For the text-containing cell, return its midpoint in [X, Y] coordinate format. 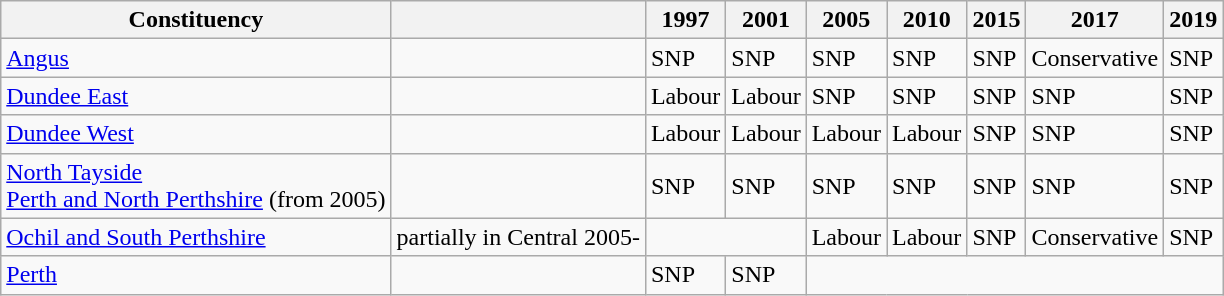
2005 [846, 20]
2019 [1194, 20]
2017 [1095, 20]
Constituency [196, 20]
2015 [996, 20]
Perth [196, 275]
2010 [927, 20]
Ochil and South Perthshire [196, 237]
Angus [196, 58]
partially in Central 2005- [518, 237]
North TaysidePerth and North Perthshire (from 2005) [196, 186]
Dundee East [196, 96]
1997 [685, 20]
Dundee West [196, 134]
2001 [766, 20]
